Detect which cell encompasses the target text, then output its [X, Y] center coordinate. 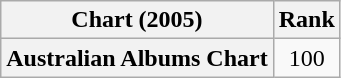
Australian Albums Chart [137, 58]
100 [306, 58]
Rank [306, 20]
Chart (2005) [137, 20]
